Search for the cell housing the specified text and yield its [X, Y] center coordinate. 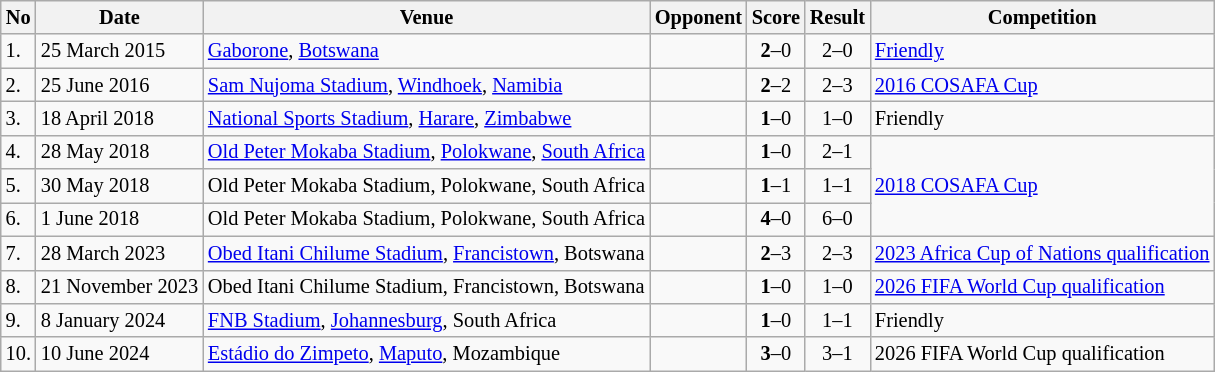
Venue [426, 17]
2023 Africa Cup of Nations qualification [1042, 253]
10 June 2024 [120, 354]
3–1 [838, 354]
Opponent [698, 17]
Gaborone, Botswana [426, 51]
Sam Nujoma Stadium, Windhoek, Namibia [426, 85]
2–1 [838, 152]
30 May 2018 [120, 186]
10. [18, 354]
25 March 2015 [120, 51]
7. [18, 253]
8. [18, 287]
National Sports Stadium, Harare, Zimbabwe [426, 118]
9. [18, 320]
Result [838, 17]
28 March 2023 [120, 253]
2018 COSAFA Cup [1042, 186]
8 January 2024 [120, 320]
4. [18, 152]
4–0 [776, 219]
6–0 [838, 219]
No [18, 17]
21 November 2023 [120, 287]
Score [776, 17]
5. [18, 186]
1. [18, 51]
6. [18, 219]
25 June 2016 [120, 85]
28 May 2018 [120, 152]
2016 COSAFA Cup [1042, 85]
1 June 2018 [120, 219]
3–0 [776, 354]
18 April 2018 [120, 118]
Competition [1042, 17]
2. [18, 85]
FNB Stadium, Johannesburg, South Africa [426, 320]
3. [18, 118]
2–2 [776, 85]
Estádio do Zimpeto, Maputo, Mozambique [426, 354]
Date [120, 17]
